Detect which cell encompasses the target text, then output its (x, y) center coordinate. 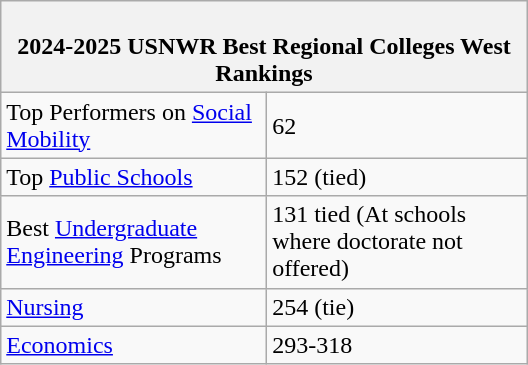
2024-2025 USNWR Best Regional Colleges West Rankings (264, 47)
152 (tied) (398, 177)
62 (398, 126)
Best Undergraduate Engineering Programs (134, 242)
Top Performers on Social Mobility (134, 126)
131 tied (At schools where doctorate not offered) (398, 242)
Economics (134, 345)
254 (tie) (398, 307)
Nursing (134, 307)
293-318 (398, 345)
Top Public Schools (134, 177)
